From the cell containing the given text, extract its center point as (x, y) coordinate. 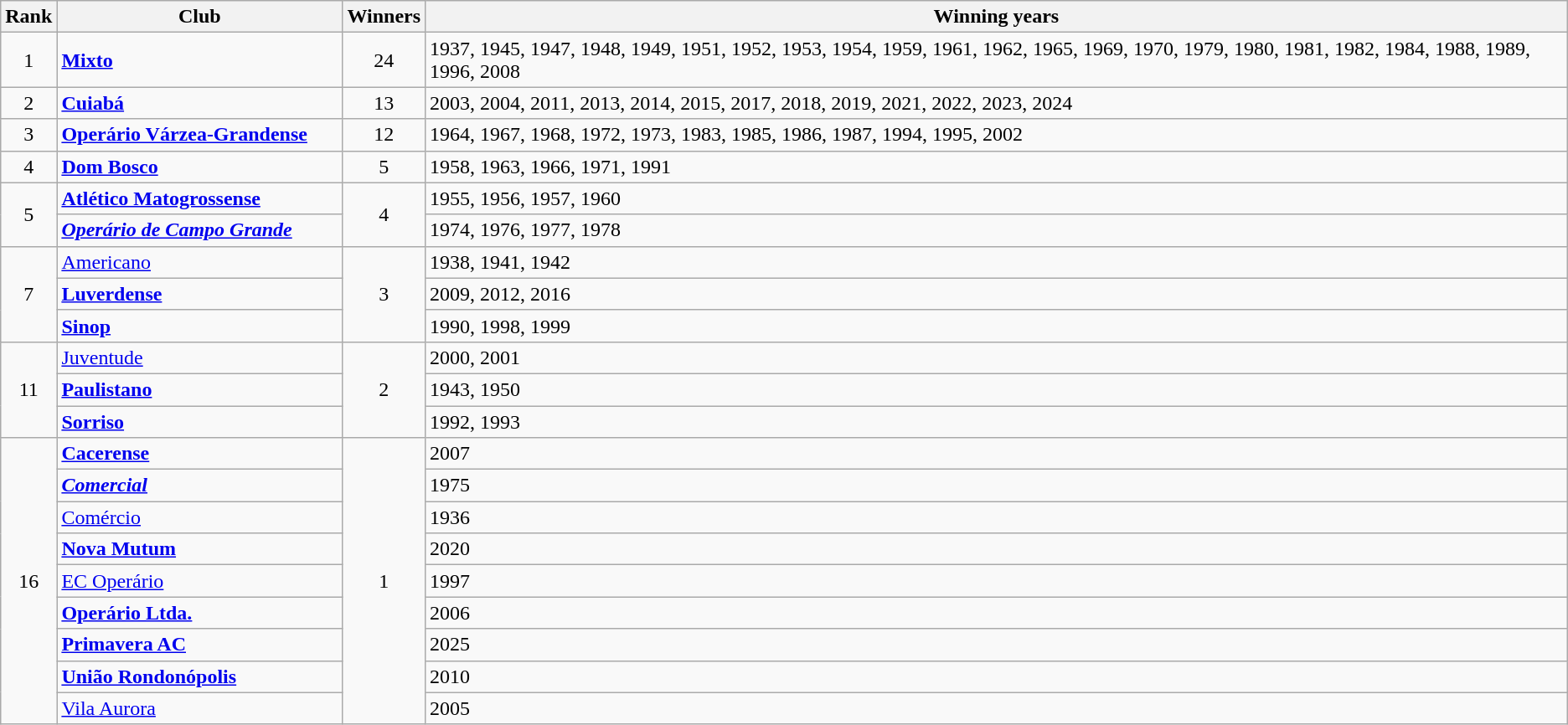
Cuiabá (199, 103)
16 (28, 581)
Luverdense (199, 294)
1990, 1998, 1999 (997, 326)
1992, 1993 (997, 421)
Operário de Campo Grande (199, 230)
1964, 1967, 1968, 1972, 1973, 1983, 1985, 1986, 1987, 1994, 1995, 2002 (997, 135)
Nova Mutum (199, 549)
Club (199, 17)
Comercial (199, 486)
2003, 2004, 2011, 2013, 2014, 2015, 2017, 2018, 2019, 2021, 2022, 2023, 2024 (997, 103)
Operário Ltda. (199, 613)
11 (28, 389)
Primavera AC (199, 645)
1974, 1976, 1977, 1978 (997, 230)
12 (384, 135)
1975 (997, 486)
Comércio (199, 517)
Operário Várzea-Grandense (199, 135)
Winners (384, 17)
7 (28, 294)
1958, 1963, 1966, 1971, 1991 (997, 167)
2020 (997, 549)
2000, 2001 (997, 357)
Paulistano (199, 389)
União Rondonópolis (199, 676)
1936 (997, 517)
Cacerense (199, 454)
2025 (997, 645)
Americano (199, 262)
Atlético Matogrossense (199, 198)
Dom Bosco (199, 167)
Sorriso (199, 421)
2009, 2012, 2016 (997, 294)
EC Operário (199, 581)
1943, 1950 (997, 389)
Sinop (199, 326)
2005 (997, 708)
2010 (997, 676)
24 (384, 60)
Mixto (199, 60)
2006 (997, 613)
1997 (997, 581)
Vila Aurora (199, 708)
Winning years (997, 17)
Rank (28, 17)
2007 (997, 454)
1937, 1945, 1947, 1948, 1949, 1951, 1952, 1953, 1954, 1959, 1961, 1962, 1965, 1969, 1970, 1979, 1980, 1981, 1982, 1984, 1988, 1989, 1996, 2008 (997, 60)
13 (384, 103)
Juventude (199, 357)
1955, 1956, 1957, 1960 (997, 198)
1938, 1941, 1942 (997, 262)
